Detect which cell encompasses the target text, then output its (x, y) center coordinate. 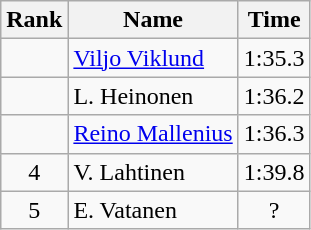
1:36.2 (274, 96)
Viljo Viklund (153, 58)
Time (274, 20)
5 (34, 210)
Rank (34, 20)
1:35.3 (274, 58)
V. Lahtinen (153, 172)
Reino Mallenius (153, 134)
L. Heinonen (153, 96)
4 (34, 172)
Name (153, 20)
? (274, 210)
1:36.3 (274, 134)
E. Vatanen (153, 210)
1:39.8 (274, 172)
